From the cell containing the given text, extract its center point as (X, Y) coordinate. 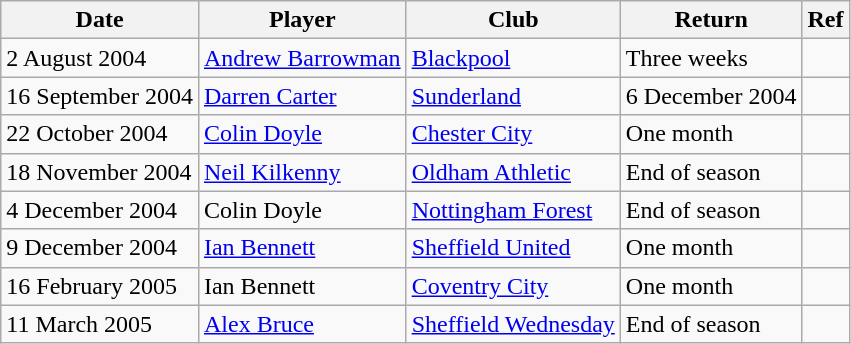
Alex Bruce (302, 324)
Blackpool (513, 58)
Sunderland (513, 96)
11 March 2005 (100, 324)
9 December 2004 (100, 248)
Darren Carter (302, 96)
Three weeks (711, 58)
16 February 2005 (100, 286)
Return (711, 20)
Player (302, 20)
Andrew Barrowman (302, 58)
16 September 2004 (100, 96)
Ref (826, 20)
Date (100, 20)
18 November 2004 (100, 172)
Sheffield United (513, 248)
Club (513, 20)
6 December 2004 (711, 96)
Neil Kilkenny (302, 172)
Chester City (513, 134)
2 August 2004 (100, 58)
Coventry City (513, 286)
22 October 2004 (100, 134)
Sheffield Wednesday (513, 324)
Oldham Athletic (513, 172)
Nottingham Forest (513, 210)
4 December 2004 (100, 210)
